Identify which cell holds the provided text, then report its (X, Y) central coordinate. 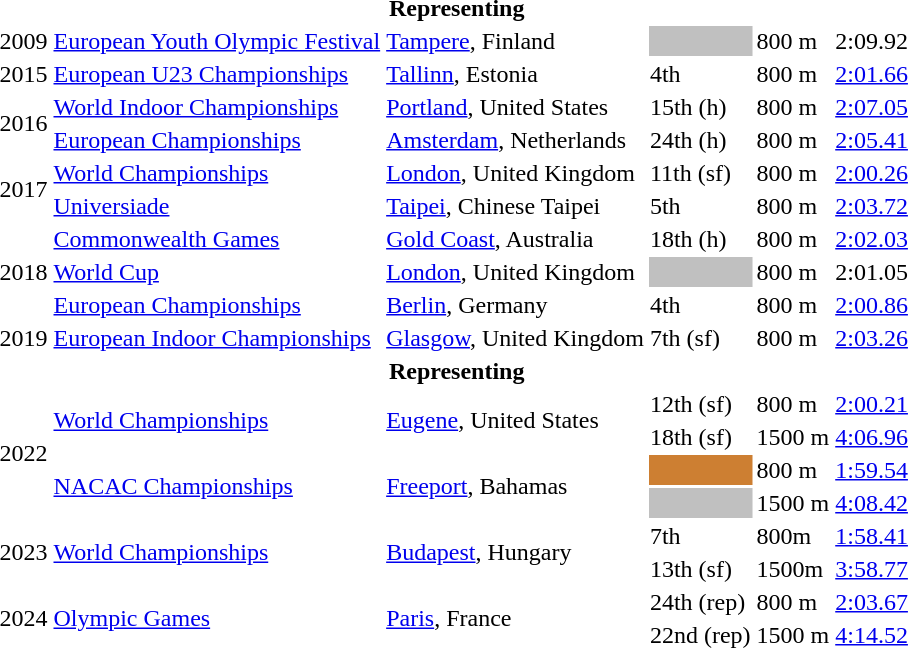
Taipei, Chinese Taipei (516, 206)
1500m (793, 569)
5th (700, 206)
24th (rep) (700, 602)
18th (sf) (700, 437)
Portland, United States (516, 107)
800m (793, 536)
Tallinn, Estonia (516, 74)
Universiade (217, 206)
Gold Coast, Australia (516, 239)
11th (sf) (700, 173)
13th (sf) (700, 569)
Eugene, United States (516, 420)
Freeport, Bahamas (516, 486)
Commonwealth Games (217, 239)
Berlin, Germany (516, 305)
7th (sf) (700, 338)
7th (700, 536)
World Indoor Championships (217, 107)
European Indoor Championships (217, 338)
European Youth Olympic Festival (217, 41)
Budapest, Hungary (516, 552)
Amsterdam, Netherlands (516, 140)
Tampere, Finland (516, 41)
Glasgow, United Kingdom (516, 338)
15th (h) (700, 107)
European U23 Championships (217, 74)
NACAC Championships (217, 486)
12th (sf) (700, 404)
18th (h) (700, 239)
24th (h) (700, 140)
World Cup (217, 272)
